Output the (X, Y) coordinate of the center of the cell containing the given text.  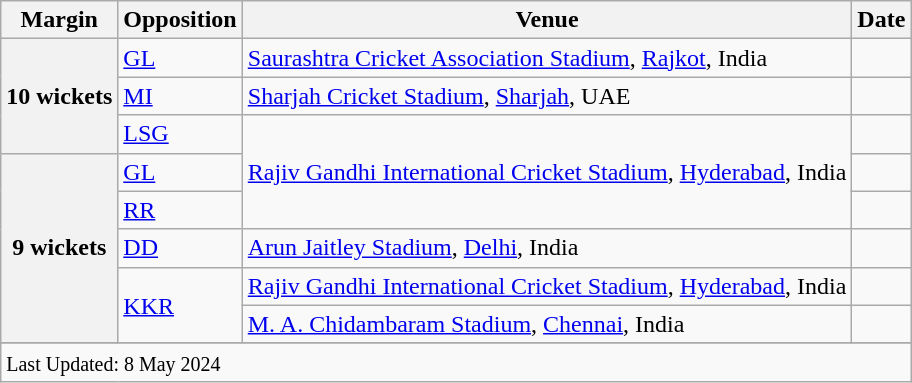
DD (180, 248)
MI (180, 96)
Date (882, 20)
KKR (180, 305)
10 wickets (60, 96)
Margin (60, 20)
Saurashtra Cricket Association Stadium, Rajkot, India (547, 58)
Venue (547, 20)
Arun Jaitley Stadium, Delhi, India (547, 248)
RR (180, 210)
M. A. Chidambaram Stadium, Chennai, India (547, 324)
LSG (180, 134)
9 wickets (60, 248)
Opposition (180, 20)
Sharjah Cricket Stadium, Sharjah, UAE (547, 96)
Last Updated: 8 May 2024 (456, 362)
